Output the (x, y) coordinate of the center of the cell containing the given text.  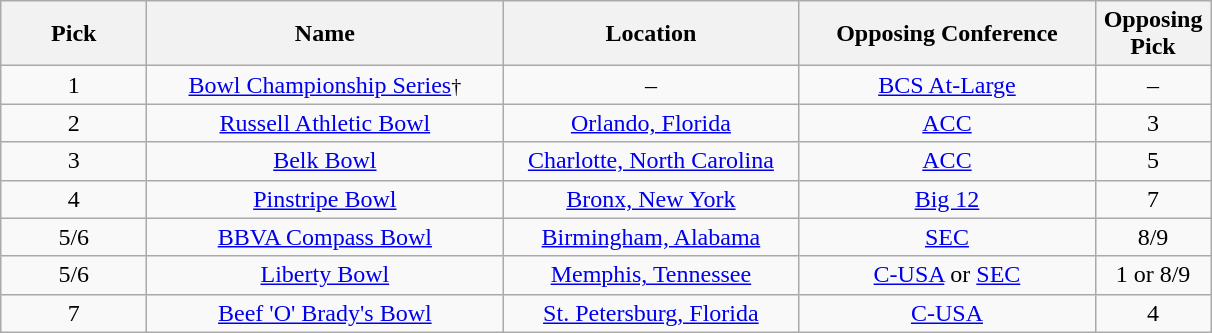
Orlando, Florida (651, 123)
Bronx, New York (651, 199)
Belk Bowl (325, 161)
BBVA Compass Bowl (325, 237)
BCS At-Large (947, 85)
Beef 'O' Brady's Bowl (325, 313)
SEC (947, 237)
Opposing Pick (1153, 34)
Name (325, 34)
Location (651, 34)
C-USA or SEC (947, 275)
1 or 8/9 (1153, 275)
Opposing Conference (947, 34)
St. Petersburg, Florida (651, 313)
Russell Athletic Bowl (325, 123)
Big 12 (947, 199)
Pinstripe Bowl (325, 199)
8/9 (1153, 237)
Charlotte, North Carolina (651, 161)
Pick (74, 34)
1 (74, 85)
Birmingham, Alabama (651, 237)
5 (1153, 161)
C-USA (947, 313)
Memphis, Tennessee (651, 275)
Liberty Bowl (325, 275)
2 (74, 123)
Bowl Championship Series† (325, 85)
